Provide the [X, Y] coordinate of the cell's center where the given text is located.  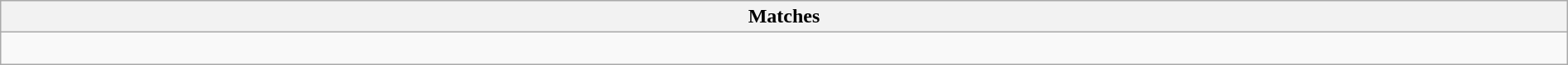
Matches [784, 17]
